Detect which cell encompasses the target text, then output its [x, y] center coordinate. 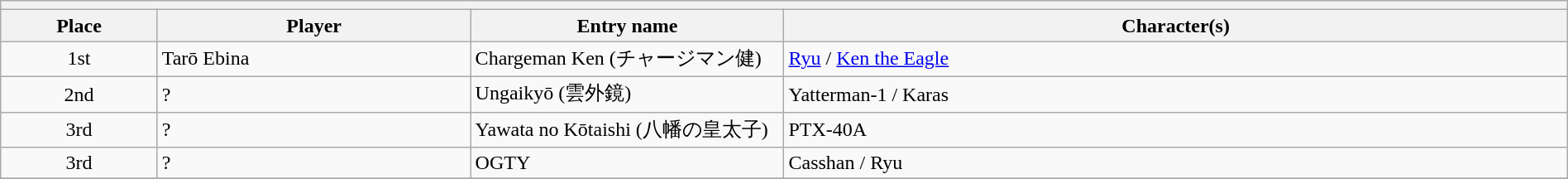
1st [79, 60]
Yawata no Kōtaishi (八幡の皇太子) [627, 129]
Ungaikyō (雲外鏡) [627, 94]
Tarō Ebina [314, 60]
Character(s) [1176, 26]
Casshan / Ryu [1176, 163]
Place [79, 26]
Yatterman-1 / Karas [1176, 94]
Ryu / Ken the Eagle [1176, 60]
2nd [79, 94]
OGTY [627, 163]
Entry name [627, 26]
Chargeman Ken (チャージマン健) [627, 60]
PTX-40A [1176, 129]
Player [314, 26]
